Determine the [x, y] coordinate at the center of the cell enclosing the given text.  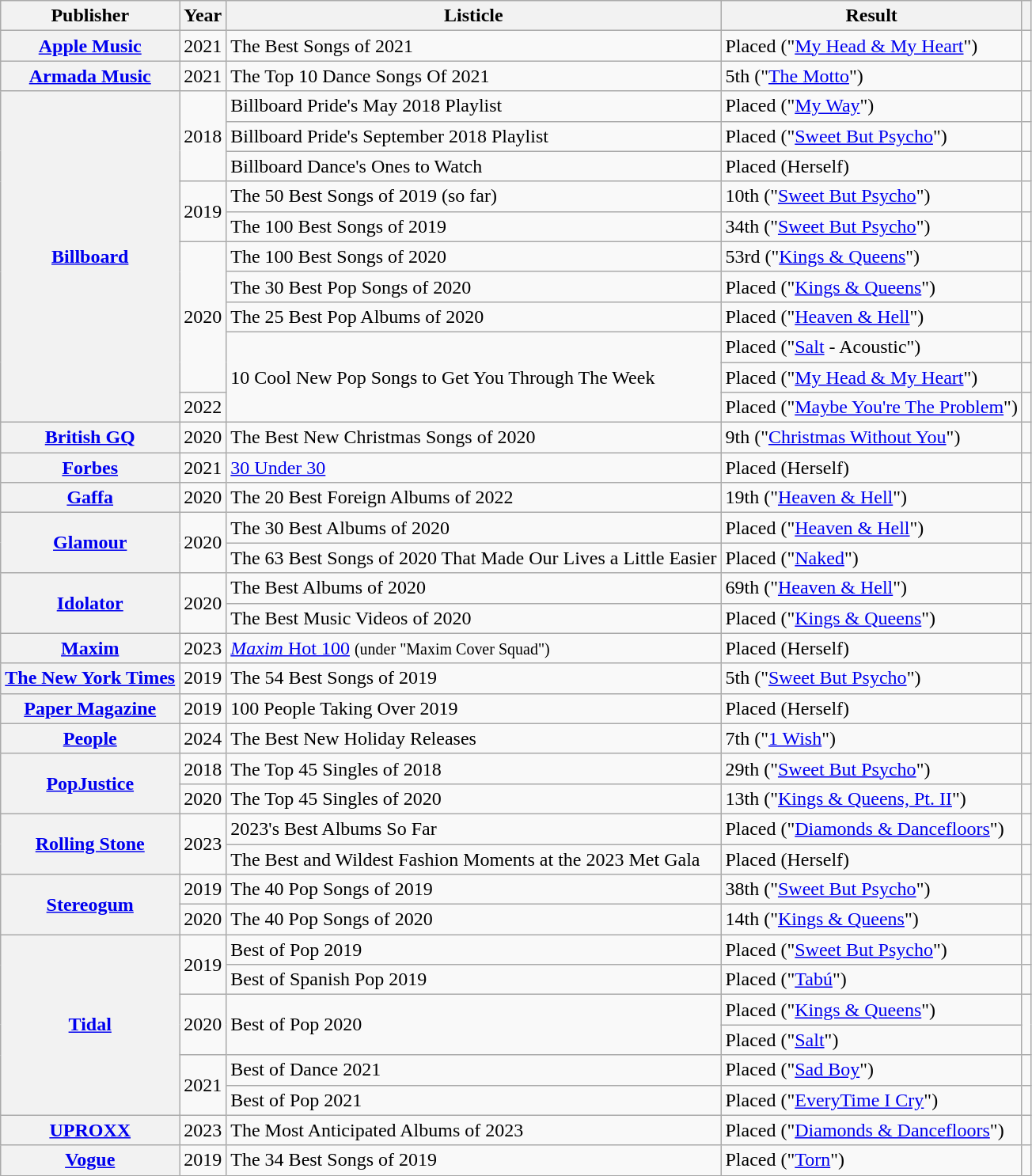
The Most Anticipated Albums of 2023 [473, 1130]
Armada Music [90, 76]
The 25 Best Pop Albums of 2020 [473, 317]
Year [203, 16]
2024 [203, 738]
Vogue [90, 1160]
Billboard [90, 256]
People [90, 738]
The Best New Holiday Releases [473, 738]
Best of Pop 2019 [473, 950]
Placed ("My Way") [871, 106]
10th ("Sweet But Psycho") [871, 196]
Gaffa [90, 498]
The Top 10 Dance Songs Of 2021 [473, 76]
The Best Albums of 2020 [473, 588]
14th ("Kings & Queens") [871, 920]
19th ("Heaven & Hell") [871, 498]
Placed ("Maybe You're The Problem") [871, 408]
34th ("Sweet But Psycho") [871, 226]
53rd ("Kings & Queens") [871, 256]
Best of Pop 2020 [473, 1025]
Apple Music [90, 46]
2022 [203, 408]
2023's Best Albums So Far [473, 829]
Publisher [90, 16]
The 54 Best Songs of 2019 [473, 678]
Forbes [90, 468]
Best of Dance 2021 [473, 1070]
5th ("Sweet But Psycho") [871, 678]
Placed ("Naked") [871, 558]
10 Cool New Pop Songs to Get You Through The Week [473, 377]
Placed ("EveryTime I Cry") [871, 1100]
Placed ("Salt - Acoustic") [871, 347]
Glamour [90, 543]
Rolling Stone [90, 844]
The Best Songs of 2021 [473, 46]
The 30 Best Albums of 2020 [473, 528]
British GQ [90, 438]
Idolator [90, 603]
Billboard Pride's September 2018 Playlist [473, 136]
7th ("1 Wish") [871, 738]
The Best Music Videos of 2020 [473, 618]
38th ("Sweet But Psycho") [871, 890]
The 50 Best Songs of 2019 (so far) [473, 196]
Best of Pop 2021 [473, 1100]
The 40 Pop Songs of 2019 [473, 890]
100 People Taking Over 2019 [473, 708]
Stereogum [90, 905]
29th ("Sweet But Psycho") [871, 768]
The 100 Best Songs of 2020 [473, 256]
The 40 Pop Songs of 2020 [473, 920]
Best of Spanish Pop 2019 [473, 980]
5th ("The Motto") [871, 76]
9th ("Christmas Without You") [871, 438]
13th ("Kings & Queens, Pt. II") [871, 799]
The 34 Best Songs of 2019 [473, 1160]
The 100 Best Songs of 2019 [473, 226]
Billboard Pride's May 2018 Playlist [473, 106]
Placed ("Sad Boy") [871, 1070]
Placed ("Torn") [871, 1160]
Placed ("Tabú") [871, 980]
The New York Times [90, 678]
30 Under 30 [473, 468]
PopJustice [90, 783]
UPROXX [90, 1130]
Paper Magazine [90, 708]
The 20 Best Foreign Albums of 2022 [473, 498]
Listicle [473, 16]
Result [871, 16]
Tidal [90, 1025]
The Top 45 Singles of 2020 [473, 799]
Maxim Hot 100 (under "Maxim Cover Squad") [473, 648]
69th ("Heaven & Hell") [871, 588]
Billboard Dance's Ones to Watch [473, 166]
The Best New Christmas Songs of 2020 [473, 438]
The 63 Best Songs of 2020 That Made Our Lives a Little Easier [473, 558]
Placed ("Salt") [871, 1040]
The Best and Wildest Fashion Moments at the 2023 Met Gala [473, 859]
The Top 45 Singles of 2018 [473, 768]
The 30 Best Pop Songs of 2020 [473, 286]
Maxim [90, 648]
